Determine the [X, Y] coordinate at the center of the cell enclosing the given text.  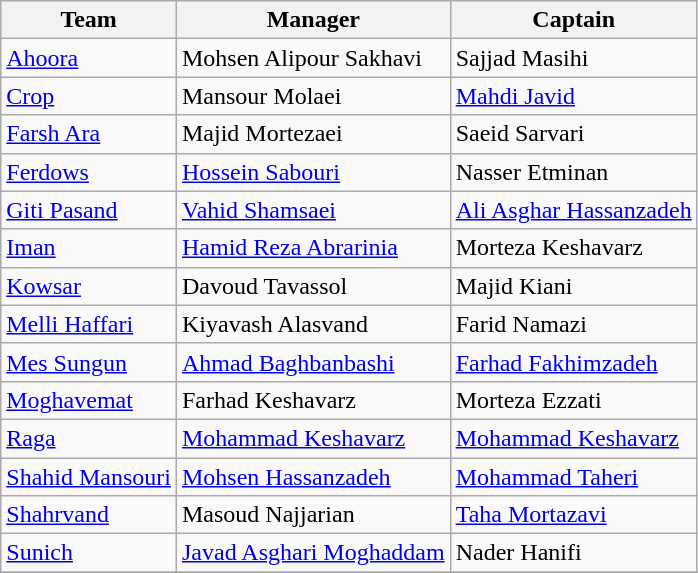
Farsh Ara [89, 134]
Morteza Keshavarz [574, 248]
Morteza Ezzati [574, 400]
Taha Mortazavi [574, 515]
Davoud Tavassol [313, 286]
Nasser Etminan [574, 172]
Shahid Mansouri [89, 477]
Mohammad Taheri [574, 477]
Mohsen Alipour Sakhavi [313, 58]
Saeid Sarvari [574, 134]
Ferdows [89, 172]
Sajjad Masihi [574, 58]
Moghavemat [89, 400]
Iman [89, 248]
Ali Asghar Hassanzadeh [574, 210]
Shahrvand [89, 515]
Mes Sungun [89, 362]
Nader Hanifi [574, 553]
Crop [89, 96]
Javad Asghari Moghaddam [313, 553]
Hamid Reza Abrarinia [313, 248]
Melli Haffari [89, 324]
Ahmad Baghbanbashi [313, 362]
Masoud Najjarian [313, 515]
Sunich [89, 553]
Kiyavash Alasvand [313, 324]
Mahdi Javid [574, 96]
Vahid Shamsaei [313, 210]
Raga [89, 438]
Farid Namazi [574, 324]
Kowsar [89, 286]
Team [89, 20]
Manager [313, 20]
Farhad Keshavarz [313, 400]
Mansour Molaei [313, 96]
Captain [574, 20]
Majid Mortezaei [313, 134]
Ahoora [89, 58]
Majid Kiani [574, 286]
Farhad Fakhimzadeh [574, 362]
Mohsen Hassanzadeh [313, 477]
Hossein Sabouri [313, 172]
Giti Pasand [89, 210]
